Detect which cell encompasses the target text, then output its (x, y) center coordinate. 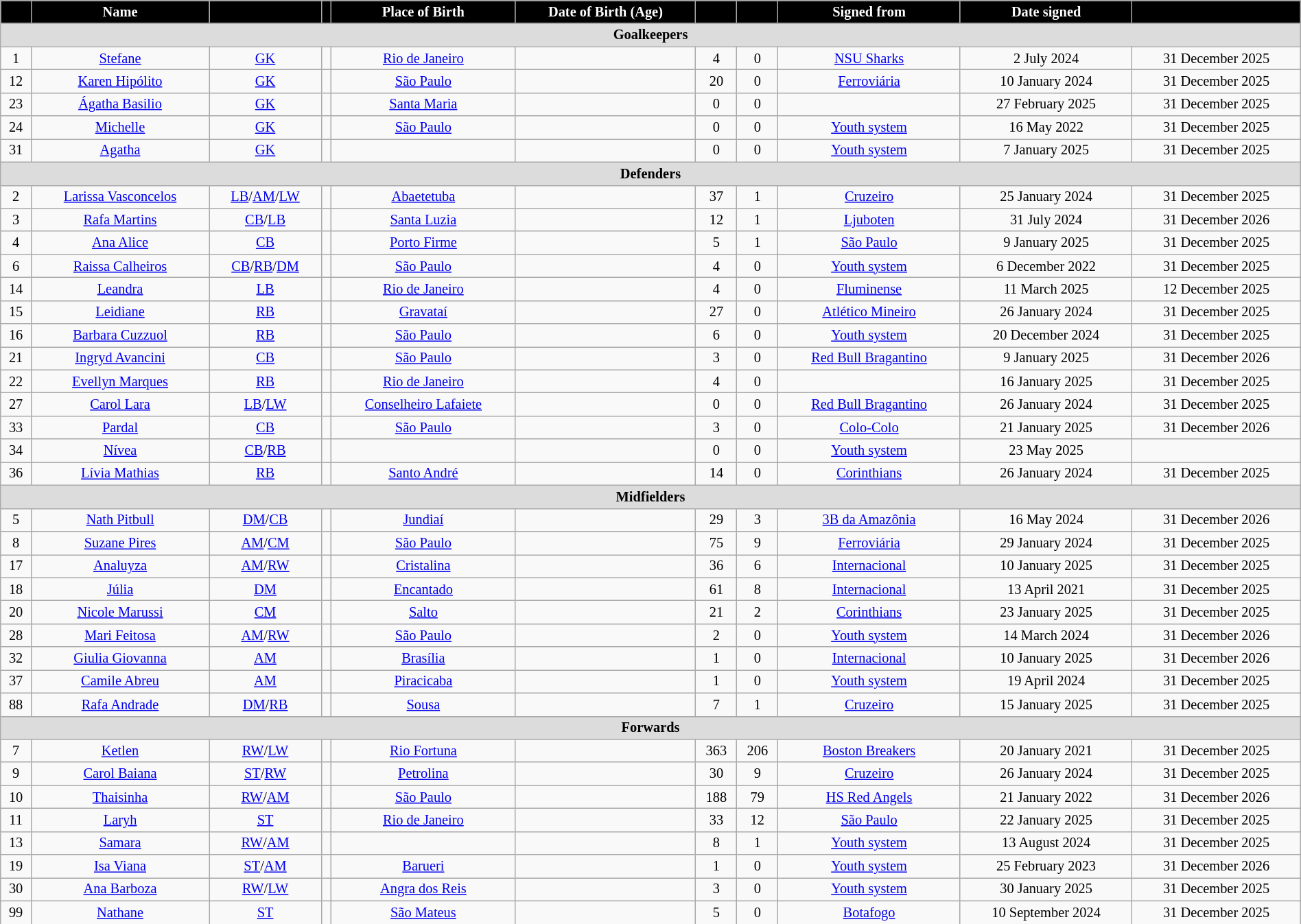
NSU Sharks (869, 58)
Place of Birth (423, 12)
Botafogo (869, 912)
31 (16, 150)
Signed from (869, 12)
29 (716, 520)
Fluminense (869, 289)
Nicole Marussi (119, 612)
206 (758, 750)
Analuyza (119, 566)
10 January 2024 (1046, 81)
19 (16, 866)
16 (16, 335)
Ljuboten (869, 220)
Michelle (119, 128)
Santa Maria (423, 104)
Angra dos Reis (423, 889)
Sousa (423, 704)
ST/AM (266, 866)
188 (716, 797)
3B da Amazônia (869, 520)
21 January 2025 (1046, 427)
Thaisinha (119, 797)
6 December 2022 (1046, 266)
HS Red Angels (869, 797)
Ana Barboza (119, 889)
ST/RW (266, 774)
Defenders (650, 174)
Santo André (423, 473)
25 February 2023 (1046, 866)
CB/LB (266, 220)
22 (16, 381)
DM (266, 589)
Carol Lara (119, 404)
Stefane (119, 58)
20 December 2024 (1046, 335)
32 (16, 659)
20 January 2021 (1046, 750)
34 (16, 451)
15 (16, 312)
Atlético Mineiro (869, 312)
Porto Firme (423, 243)
Pardal (119, 427)
Júlia (119, 589)
Ágatha Basilio (119, 104)
LB/LW (266, 404)
2 July 2024 (1046, 58)
13 August 2024 (1046, 843)
Boston Breakers (869, 750)
Nathane (119, 912)
7 January 2025 (1046, 150)
61 (716, 589)
Karen Hipólito (119, 81)
Rafa Martins (119, 220)
11 (16, 820)
11 March 2025 (1046, 289)
Mari Feitosa (119, 635)
Evellyn Marques (119, 381)
CM (266, 612)
Larissa Vasconcelos (119, 197)
CB/RB/DM (266, 266)
Midfielders (650, 497)
16 May 2024 (1046, 520)
Piracicaba (423, 681)
Raissa Calheiros (119, 266)
31 July 2024 (1046, 220)
16 January 2025 (1046, 381)
Suzane Pires (119, 543)
28 (16, 635)
Camile Abreu (119, 681)
LB/AM/LW (266, 197)
22 January 2025 (1046, 820)
Giulia Giovanna (119, 659)
25 January 2024 (1046, 197)
Barbara Cuzzuol (119, 335)
21 January 2022 (1046, 797)
Leidiane (119, 312)
Lívia Mathias (119, 473)
19 April 2024 (1046, 681)
29 January 2024 (1046, 543)
14 March 2024 (1046, 635)
79 (758, 797)
Agatha (119, 150)
Carol Baiana (119, 774)
Rafa Andrade (119, 704)
LB (266, 289)
Date of Birth (Age) (605, 12)
24 (16, 128)
Salto (423, 612)
Ingryd Avancini (119, 358)
13 (16, 843)
Laryh (119, 820)
Name (119, 12)
Forwards (650, 728)
Jundiaí (423, 520)
23 (16, 104)
Isa Viana (119, 866)
17 (16, 566)
Colo-Colo (869, 427)
Nívea (119, 451)
27 February 2025 (1046, 104)
16 May 2022 (1046, 128)
Ana Alice (119, 243)
DM/CB (266, 520)
Goalkeepers (650, 35)
12 December 2025 (1216, 289)
Petrolina (423, 774)
15 January 2025 (1046, 704)
São Mateus (423, 912)
Samara (119, 843)
10 September 2024 (1046, 912)
18 (16, 589)
30 January 2025 (1046, 889)
Leandra (119, 289)
DM/RB (266, 704)
23 January 2025 (1046, 612)
Cristalina (423, 566)
Ketlen (119, 750)
99 (16, 912)
Barueri (423, 866)
363 (716, 750)
Nath Pitbull (119, 520)
Santa Luzia (423, 220)
Date signed (1046, 12)
13 April 2021 (1046, 589)
AM/CM (266, 543)
CB/RB (266, 451)
Brasília (423, 659)
Gravataí (423, 312)
23 May 2025 (1046, 451)
Encantado (423, 589)
Conselheiro Lafaiete (423, 404)
75 (716, 543)
Rio Fortuna (423, 750)
Abaetetuba (423, 197)
10 (16, 797)
88 (16, 704)
